Capture the cell that displays the provided text and extract its [x, y] central coordinate. 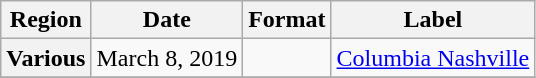
Date [167, 20]
March 8, 2019 [167, 58]
Region [46, 20]
Format [287, 20]
Various [46, 58]
Label [433, 20]
Columbia Nashville [433, 58]
